Detect which cell encompasses the target text, then output its [x, y] center coordinate. 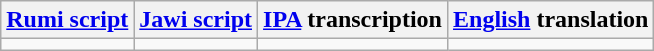
Rumi script [68, 20]
IPA transcription [353, 20]
English translation [550, 20]
Jawi script [196, 20]
